Find where the given text appears and provide that cell's center as [x, y] coordinate. 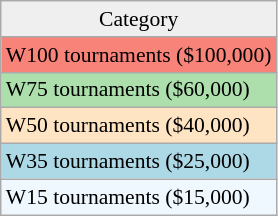
W35 tournaments ($25,000) [139, 162]
W100 tournaments ($100,000) [139, 55]
Category [139, 19]
W15 tournaments ($15,000) [139, 197]
W50 tournaments ($40,000) [139, 126]
W75 tournaments ($60,000) [139, 90]
